Return [X, Y] of the center of cell containing provided text 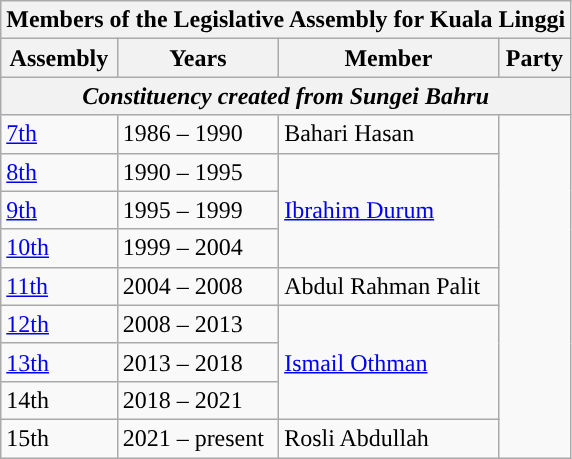
Assembly [59, 58]
2021 – present [198, 438]
Rosli Abdullah [389, 438]
Constituency created from Sungei Bahru [286, 96]
8th [59, 172]
2008 – 2013 [198, 324]
1999 – 2004 [198, 248]
1986 – 1990 [198, 134]
11th [59, 286]
14th [59, 400]
Abdul Rahman Palit [389, 286]
1990 – 1995 [198, 172]
Member [389, 58]
Ismail Othman [389, 362]
12th [59, 324]
13th [59, 362]
2018 – 2021 [198, 400]
10th [59, 248]
Members of the Legislative Assembly for Kuala Linggi [286, 20]
2013 – 2018 [198, 362]
9th [59, 210]
Ibrahim Durum [389, 210]
15th [59, 438]
1995 – 1999 [198, 210]
Years [198, 58]
7th [59, 134]
Bahari Hasan [389, 134]
Party [534, 58]
2004 – 2008 [198, 286]
